Capture the cell that displays the provided text and extract its (x, y) central coordinate. 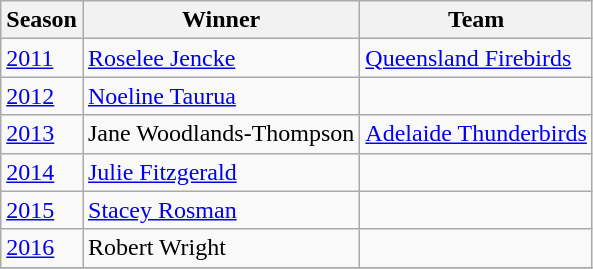
Jane Woodlands-Thompson (220, 134)
2016 (42, 248)
Queensland Firebirds (476, 58)
Roselee Jencke (220, 58)
Noeline Taurua (220, 96)
2013 (42, 134)
Stacey Rosman (220, 210)
Winner (220, 20)
Robert Wright (220, 248)
Season (42, 20)
Adelaide Thunderbirds (476, 134)
Julie Fitzgerald (220, 172)
2011 (42, 58)
2014 (42, 172)
2012 (42, 96)
Team (476, 20)
2015 (42, 210)
